Provide the (x, y) coordinate of the cell's center where the given text is located.  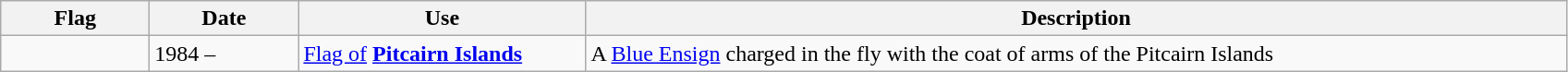
Flag of Pitcairn Islands (442, 54)
Description (1076, 18)
Flag (76, 18)
Use (442, 18)
1984 – (224, 54)
A Blue Ensign charged in the fly with the coat of arms of the Pitcairn Islands (1076, 54)
Date (224, 18)
